Determine the [x, y] coordinate at the center of the cell enclosing the given text.  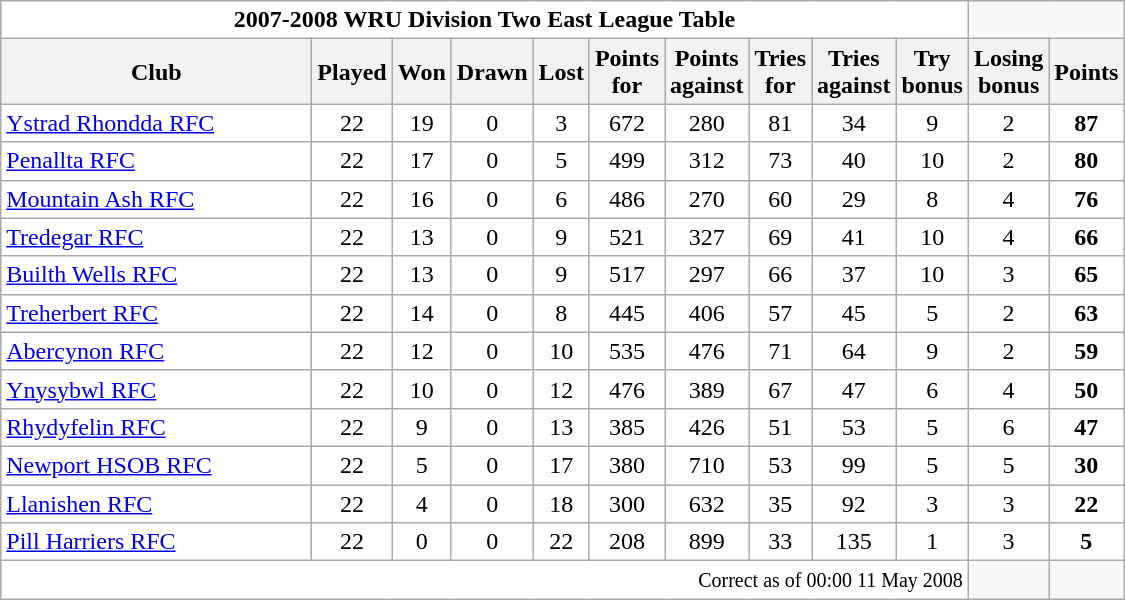
73 [780, 161]
Treherbert RFC [156, 313]
37 [854, 275]
380 [626, 465]
Losing bonus [1008, 72]
Points against [706, 72]
300 [626, 503]
1 [932, 542]
208 [626, 542]
16 [422, 199]
535 [626, 351]
327 [706, 237]
87 [1086, 123]
59 [1086, 351]
710 [706, 465]
18 [561, 503]
Rhydyfelin RFC [156, 427]
Tredegar RFC [156, 237]
50 [1086, 389]
297 [706, 275]
63 [1086, 313]
Lost [561, 72]
41 [854, 237]
67 [780, 389]
60 [780, 199]
Club [156, 72]
33 [780, 542]
Ystrad Rhondda RFC [156, 123]
Drawn [492, 72]
Points [1086, 72]
Tries against [854, 72]
34 [854, 123]
Tries for [780, 72]
19 [422, 123]
389 [706, 389]
Penallta RFC [156, 161]
45 [854, 313]
51 [780, 427]
81 [780, 123]
406 [706, 313]
30 [1086, 465]
80 [1086, 161]
Ynysybwl RFC [156, 389]
Pill Harriers RFC [156, 542]
521 [626, 237]
385 [626, 427]
270 [706, 199]
Llanishen RFC [156, 503]
Won [422, 72]
Mountain Ash RFC [156, 199]
632 [706, 503]
65 [1086, 275]
899 [706, 542]
426 [706, 427]
99 [854, 465]
92 [854, 503]
57 [780, 313]
445 [626, 313]
29 [854, 199]
Played [352, 72]
40 [854, 161]
2007-2008 WRU Division Two East League Table [485, 20]
69 [780, 237]
499 [626, 161]
14 [422, 313]
64 [854, 351]
Abercynon RFC [156, 351]
Newport HSOB RFC [156, 465]
71 [780, 351]
Correct as of 00:00 11 May 2008 [485, 580]
312 [706, 161]
35 [780, 503]
Points for [626, 72]
Try bonus [932, 72]
76 [1086, 199]
517 [626, 275]
Builth Wells RFC [156, 275]
135 [854, 542]
486 [626, 199]
672 [626, 123]
280 [706, 123]
